Determine the (X, Y) coordinate at the center of the cell enclosing the given text.  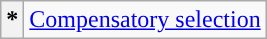
Compensatory selection (145, 20)
* (12, 20)
